Output the [X, Y] coordinate of the center of the cell containing the given text.  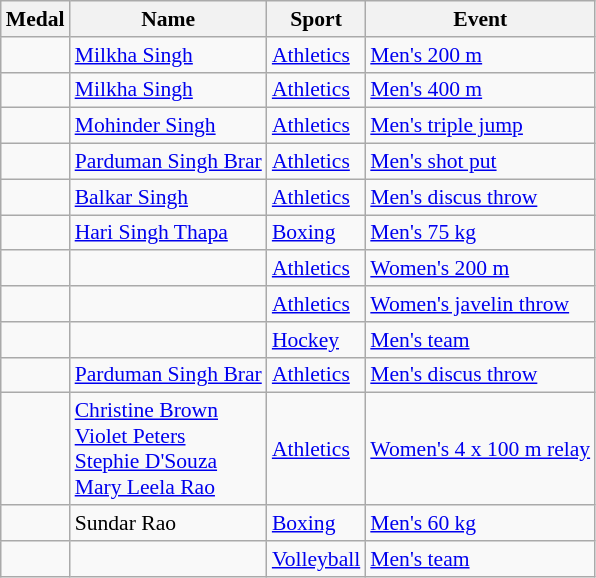
Men's triple jump [480, 126]
Women's 4 x 100 m relay [480, 449]
Balkar Singh [168, 197]
Men's 60 kg [480, 523]
Medal [36, 19]
Mohinder Singh [168, 126]
Volleyball [316, 559]
Event [480, 19]
Women's javelin throw [480, 304]
Men's 75 kg [480, 233]
Sport [316, 19]
Sundar Rao [168, 523]
Men's 400 m [480, 90]
Christine Brown Violet Peters Stephie D'Souza Mary Leela Rao [168, 449]
Hockey [316, 340]
Men's 200 m [480, 55]
Hari Singh Thapa [168, 233]
Men's shot put [480, 162]
Women's 200 m [480, 269]
Name [168, 19]
